Pinpoint the cell where the given text exists, returning its (X, Y) midpoint coordinate. 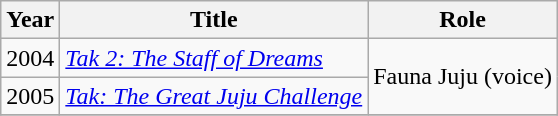
Year (30, 20)
2005 (30, 96)
Tak 2: The Staff of Dreams (214, 58)
2004 (30, 58)
Title (214, 20)
Tak: The Great Juju Challenge (214, 96)
Role (463, 20)
Fauna Juju (voice) (463, 77)
